Find where the given text appears and provide that cell's center as (x, y) coordinate. 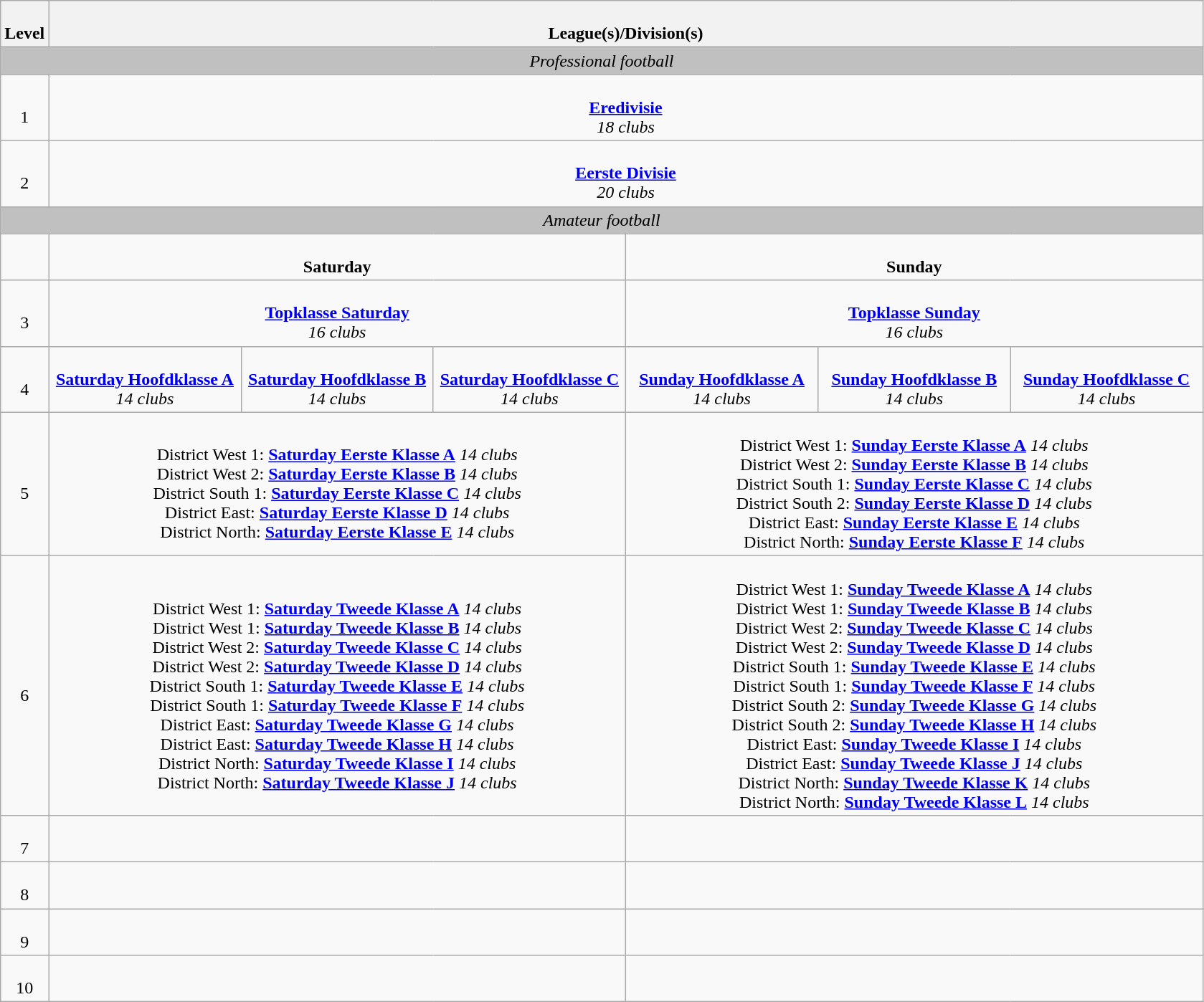
7 (24, 839)
League(s)/Division(s) (625, 24)
6 (24, 685)
Eredivisie 18 clubs (625, 108)
Saturday Hoofdklasse A 14 clubs (145, 379)
Saturday (337, 257)
Sunday (914, 257)
10 (24, 979)
Professional football (602, 61)
Sunday Hoofdklasse C 14 clubs (1106, 379)
5 (24, 484)
Eerste Divisie 20 clubs (625, 173)
Sunday Hoofdklasse A 14 clubs (721, 379)
3 (24, 313)
2 (24, 173)
8 (24, 884)
Sunday Hoofdklasse B 14 clubs (914, 379)
Level (24, 24)
9 (24, 932)
4 (24, 379)
1 (24, 108)
Amateur football (602, 220)
Topklasse Sunday 16 clubs (914, 313)
Topklasse Saturday 16 clubs (337, 313)
Saturday Hoofdklasse B 14 clubs (337, 379)
Saturday Hoofdklasse C 14 clubs (529, 379)
